Search for the cell housing the specified text and yield its [x, y] center coordinate. 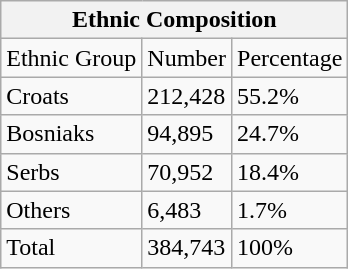
6,483 [187, 210]
18.4% [290, 172]
Number [187, 58]
Ethnic Group [72, 58]
24.7% [290, 134]
Bosniaks [72, 134]
Serbs [72, 172]
94,895 [187, 134]
100% [290, 248]
Croats [72, 96]
Percentage [290, 58]
212,428 [187, 96]
55.2% [290, 96]
70,952 [187, 172]
1.7% [290, 210]
Others [72, 210]
384,743 [187, 248]
Total [72, 248]
Ethnic Composition [174, 20]
